Locate the cell with the specified text and output its [x, y] center coordinate. 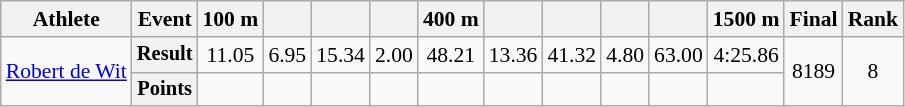
Result [165, 55]
100 m [230, 19]
48.21 [451, 55]
400 m [451, 19]
2.00 [394, 55]
Rank [874, 19]
6.95 [287, 55]
8189 [813, 72]
4.80 [625, 55]
Event [165, 19]
Final [813, 19]
1500 m [746, 19]
63.00 [678, 55]
11.05 [230, 55]
Athlete [66, 19]
13.36 [514, 55]
8 [874, 72]
15.34 [340, 55]
Robert de Wit [66, 72]
Points [165, 89]
41.32 [572, 55]
4:25.86 [746, 55]
